For the text-containing cell, return its midpoint in (x, y) coordinate format. 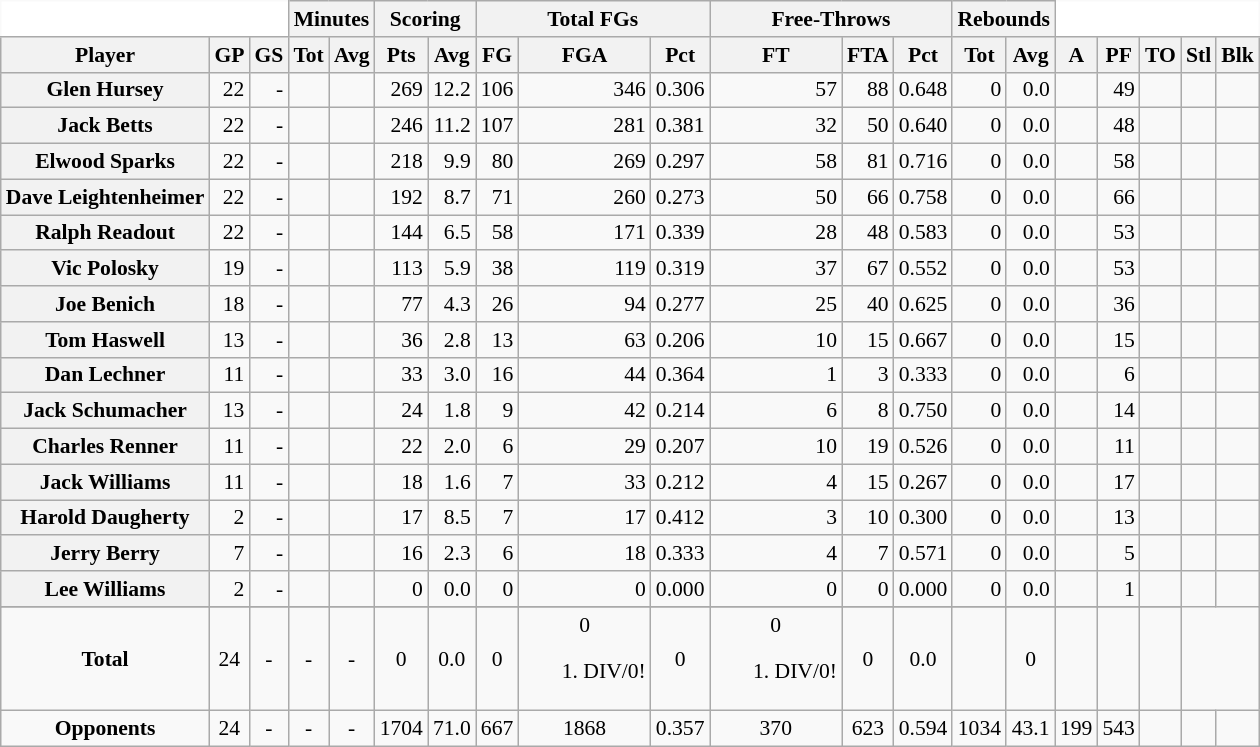
0.319 (680, 269)
0.648 (924, 90)
0.758 (924, 197)
GP (229, 55)
Joe Benich (106, 304)
Player (106, 55)
107 (498, 126)
2.8 (452, 340)
Tom Haswell (106, 340)
49 (1118, 90)
38 (498, 269)
119 (584, 269)
623 (868, 729)
80 (498, 162)
Glen Hursey (106, 90)
0.716 (924, 162)
Free-Throws (832, 19)
71.0 (452, 729)
40 (868, 304)
0.212 (680, 482)
Jack Williams (106, 482)
Blk (1238, 55)
GS (268, 55)
94 (584, 304)
8.7 (452, 197)
2.0 (452, 447)
Pts (402, 55)
0.667 (924, 340)
1704 (402, 729)
346 (584, 90)
TO (1160, 55)
192 (402, 197)
0.206 (680, 340)
2.3 (452, 554)
32 (776, 126)
1.6 (452, 482)
1868 (584, 729)
FGA (584, 55)
5.9 (452, 269)
44 (584, 375)
88 (868, 90)
3.0 (452, 375)
144 (402, 233)
0.357 (680, 729)
Vic Polosky (106, 269)
37 (776, 269)
71 (498, 197)
0.640 (924, 126)
Charles Renner (106, 447)
0.625 (924, 304)
199 (1076, 729)
4.3 (452, 304)
Jack Betts (106, 126)
FT (776, 55)
Elwood Sparks (106, 162)
77 (402, 304)
Rebounds (1004, 19)
Opponents (106, 729)
42 (584, 411)
12.2 (452, 90)
0.214 (680, 411)
260 (584, 197)
Ralph Readout (106, 233)
0.750 (924, 411)
14 (1118, 411)
9.9 (452, 162)
Total (106, 659)
0.273 (680, 197)
Scoring (426, 19)
246 (402, 126)
0.207 (680, 447)
113 (402, 269)
0.583 (924, 233)
0.571 (924, 554)
0.306 (680, 90)
PF (1118, 55)
Stl (1198, 55)
Jerry Berry (106, 554)
370 (776, 729)
0.300 (924, 518)
1.8 (452, 411)
0.339 (680, 233)
Total FGs (593, 19)
0.381 (680, 126)
43.1 (1030, 729)
57 (776, 90)
281 (584, 126)
0.267 (924, 482)
28 (776, 233)
Jack Schumacher (106, 411)
Harold Daugherty (106, 518)
Lee Williams (106, 589)
Dan Lechner (106, 375)
8 (868, 411)
11.2 (452, 126)
543 (1118, 729)
171 (584, 233)
667 (498, 729)
67 (868, 269)
106 (498, 90)
63 (584, 340)
Minutes (331, 19)
29 (584, 447)
0.297 (680, 162)
9 (498, 411)
0.277 (680, 304)
26 (498, 304)
0.594 (924, 729)
1034 (979, 729)
0.526 (924, 447)
0.552 (924, 269)
0.412 (680, 518)
5 (1118, 554)
FG (498, 55)
Dave Leightenheimer (106, 197)
25 (776, 304)
81 (868, 162)
0.364 (680, 375)
218 (402, 162)
FTA (868, 55)
8.5 (452, 518)
A (1076, 55)
6.5 (452, 233)
